Scan for the cell matching the given text and deliver its (x, y) coordinate at center. 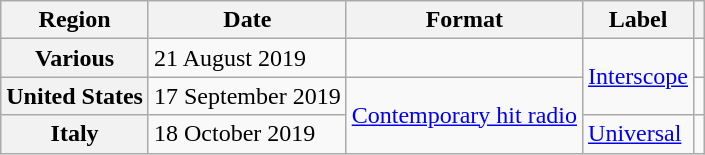
17 September 2019 (247, 96)
21 August 2019 (247, 58)
Date (247, 20)
Various (75, 58)
Universal (638, 134)
Label (638, 20)
Region (75, 20)
Italy (75, 134)
18 October 2019 (247, 134)
Interscope (638, 77)
Format (464, 20)
Contemporary hit radio (464, 115)
United States (75, 96)
